Find where the given text appears and provide that cell's center as (X, Y) coordinate. 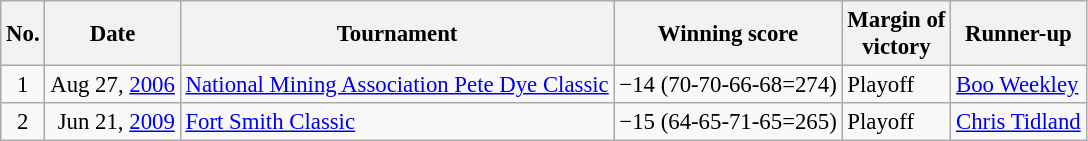
Tournament (397, 34)
−15 (64-65-71-65=265) (728, 122)
2 (23, 122)
−14 (70-70-66-68=274) (728, 85)
Winning score (728, 34)
Fort Smith Classic (397, 122)
Chris Tidland (1018, 122)
Runner-up (1018, 34)
Margin ofvictory (896, 34)
Jun 21, 2009 (112, 122)
No. (23, 34)
Aug 27, 2006 (112, 85)
Boo Weekley (1018, 85)
National Mining Association Pete Dye Classic (397, 85)
1 (23, 85)
Date (112, 34)
